Detect which cell encompasses the target text, then output its [X, Y] center coordinate. 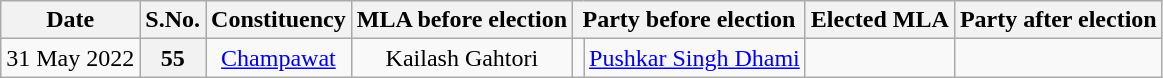
MLA before election [462, 20]
Elected MLA [880, 20]
Pushkar Singh Dhami [695, 58]
55 [173, 58]
Champawat [279, 58]
31 May 2022 [70, 58]
Party before election [690, 20]
Party after election [1058, 20]
Date [70, 20]
S.No. [173, 20]
Kailash Gahtori [462, 58]
Constituency [279, 20]
